Identify which cell holds the provided text, then report its [x, y] central coordinate. 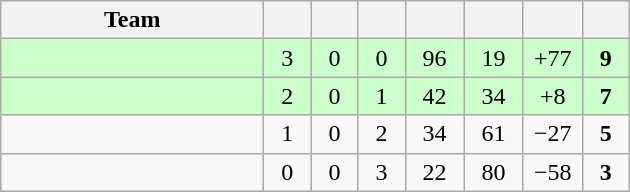
5 [606, 134]
61 [494, 134]
22 [434, 172]
9 [606, 58]
−27 [552, 134]
Team [132, 20]
7 [606, 96]
42 [434, 96]
+77 [552, 58]
19 [494, 58]
96 [434, 58]
+8 [552, 96]
80 [494, 172]
−58 [552, 172]
